From the cell containing the given text, extract its center point as (x, y) coordinate. 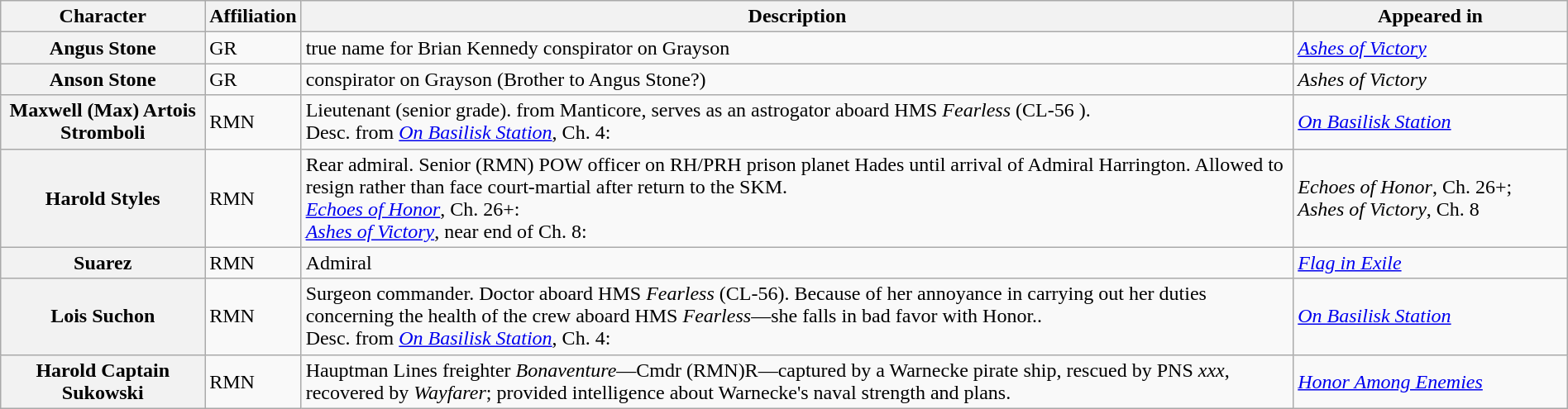
Character (103, 17)
Appeared in (1431, 17)
Affiliation (253, 17)
Maxwell (Max) Artois Stromboli (103, 122)
Flag in Exile (1431, 263)
Harold Captain Sukowski (103, 382)
Anson Stone (103, 79)
Honor Among Enemies (1431, 382)
Angus Stone (103, 48)
true name for Brian Kennedy conspirator on Grayson (797, 48)
Lois Suchon (103, 316)
conspirator on Grayson (Brother to Angus Stone?) (797, 79)
Lieutenant (senior grade). from Manticore, serves as an astrogator aboard HMS Fearless (CL-56 ).Desc. from On Basilisk Station, Ch. 4: (797, 122)
Suarez (103, 263)
Echoes of Honor, Ch. 26+; Ashes of Victory, Ch. 8 (1431, 198)
Description (797, 17)
Admiral (797, 263)
Harold Styles (103, 198)
